Capture the cell that displays the provided text and extract its (X, Y) central coordinate. 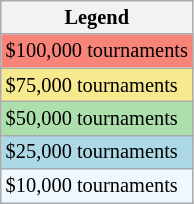
$10,000 tournaments (97, 186)
$100,000 tournaments (97, 51)
$50,000 tournaments (97, 118)
Legend (97, 17)
$25,000 tournaments (97, 152)
$75,000 tournaments (97, 85)
